Provide the (X, Y) coordinate of the cell's center where the given text is located.  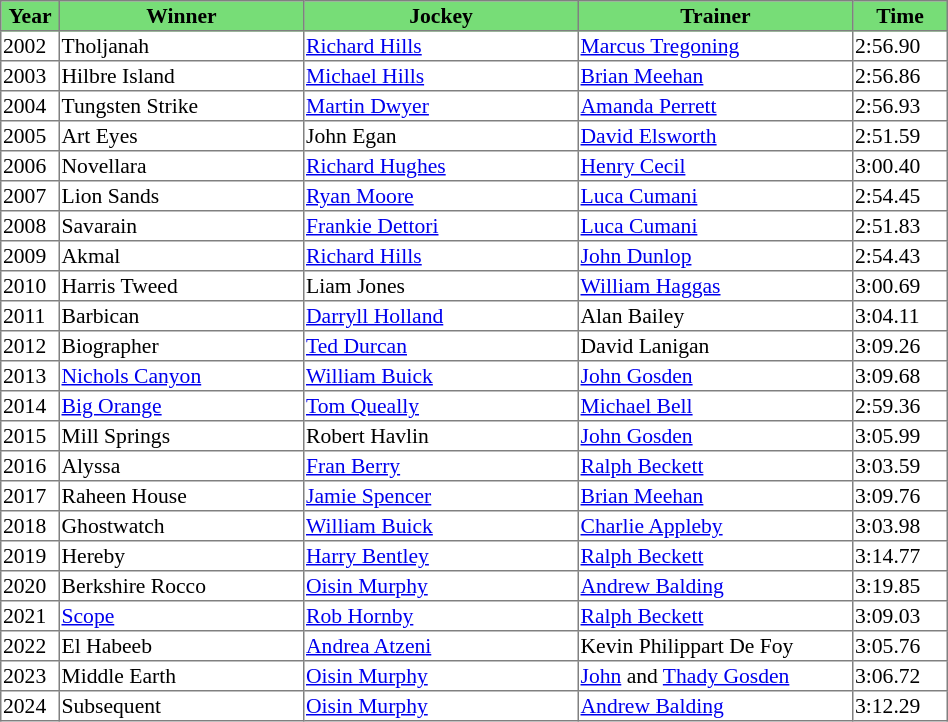
2016 (30, 466)
2015 (30, 436)
Jockey (441, 16)
Alan Bailey (715, 316)
Tom Queally (441, 406)
2021 (30, 616)
2020 (30, 586)
2:51.83 (900, 226)
2:54.45 (900, 196)
Ryan Moore (441, 196)
2004 (30, 106)
3:03.59 (900, 466)
3:00.40 (900, 166)
Lion Sands (181, 196)
Liam Jones (441, 286)
2009 (30, 256)
2011 (30, 316)
2010 (30, 286)
3:09.68 (900, 376)
Akmal (181, 256)
Harry Bentley (441, 556)
2017 (30, 496)
3:03.98 (900, 526)
3:04.11 (900, 316)
Jamie Spencer (441, 496)
2:59.36 (900, 406)
3:00.69 (900, 286)
Art Eyes (181, 136)
3:14.77 (900, 556)
Barbican (181, 316)
2:56.86 (900, 76)
2:56.93 (900, 106)
3:05.99 (900, 436)
2:54.43 (900, 256)
Darryll Holland (441, 316)
2003 (30, 76)
Scope (181, 616)
Robert Havlin (441, 436)
Biographer (181, 346)
David Elsworth (715, 136)
2024 (30, 706)
Ted Durcan (441, 346)
2023 (30, 676)
2022 (30, 646)
2005 (30, 136)
John and Thady Gosden (715, 676)
3:05.76 (900, 646)
2:51.59 (900, 136)
Tholjanah (181, 46)
Henry Cecil (715, 166)
3:09.03 (900, 616)
2013 (30, 376)
2014 (30, 406)
Michael Hills (441, 76)
Year (30, 16)
Winner (181, 16)
Charlie Appleby (715, 526)
2018 (30, 526)
3:09.26 (900, 346)
Big Orange (181, 406)
Fran Berry (441, 466)
2019 (30, 556)
Time (900, 16)
Amanda Perrett (715, 106)
Martin Dwyer (441, 106)
Subsequent (181, 706)
Michael Bell (715, 406)
Trainer (715, 16)
3:19.85 (900, 586)
Berkshire Rocco (181, 586)
David Lanigan (715, 346)
2002 (30, 46)
Middle Earth (181, 676)
Alyssa (181, 466)
2012 (30, 346)
2007 (30, 196)
Andrea Atzeni (441, 646)
Nichols Canyon (181, 376)
John Dunlop (715, 256)
Richard Hughes (441, 166)
3:12.29 (900, 706)
John Egan (441, 136)
2006 (30, 166)
3:06.72 (900, 676)
Ghostwatch (181, 526)
Tungsten Strike (181, 106)
Marcus Tregoning (715, 46)
Mill Springs (181, 436)
El Habeeb (181, 646)
Raheen House (181, 496)
Hilbre Island (181, 76)
Frankie Dettori (441, 226)
3:09.76 (900, 496)
Hereby (181, 556)
Rob Hornby (441, 616)
Novellara (181, 166)
2008 (30, 226)
Savarain (181, 226)
William Haggas (715, 286)
2:56.90 (900, 46)
Harris Tweed (181, 286)
Kevin Philippart De Foy (715, 646)
